Pinpoint the cell where the given text exists, returning its (X, Y) midpoint coordinate. 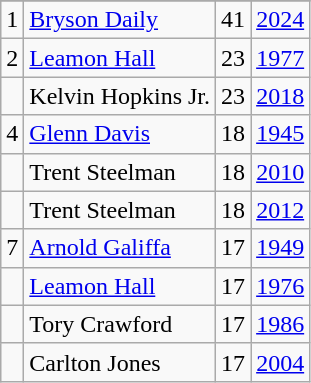
Tory Crawford (120, 324)
4 (12, 134)
1977 (280, 58)
2018 (280, 96)
1949 (280, 248)
2004 (280, 362)
Glenn Davis (120, 134)
1 (12, 20)
Kelvin Hopkins Jr. (120, 96)
Arnold Galiffa (120, 248)
41 (234, 20)
2024 (280, 20)
2 (12, 58)
1986 (280, 324)
2012 (280, 210)
2010 (280, 172)
7 (12, 248)
1976 (280, 286)
Carlton Jones (120, 362)
Bryson Daily (120, 20)
1945 (280, 134)
